Pinpoint the cell where the given text exists, returning its (x, y) midpoint coordinate. 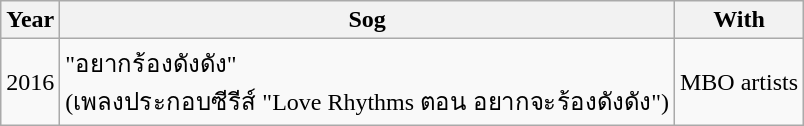
MBO artists (738, 82)
Year (30, 20)
2016 (30, 82)
"อยากร้องดังดัง"(เพลงประกอบซีรีส์ "Love Rhythms ตอน อยากจะร้องดังดัง") (368, 82)
With (738, 20)
Sog (368, 20)
